For the text-containing cell, return its midpoint in (x, y) coordinate format. 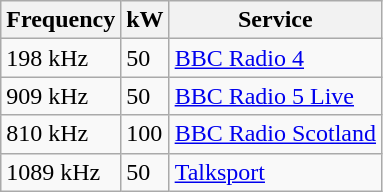
Talksport (275, 172)
Service (275, 20)
BBC Radio 4 (275, 58)
909 kHz (61, 96)
BBC Radio 5 Live (275, 96)
BBC Radio Scotland (275, 134)
100 (145, 134)
Frequency (61, 20)
kW (145, 20)
810 kHz (61, 134)
1089 kHz (61, 172)
198 kHz (61, 58)
